Provide the (X, Y) coordinate of the cell's center where the given text is located.  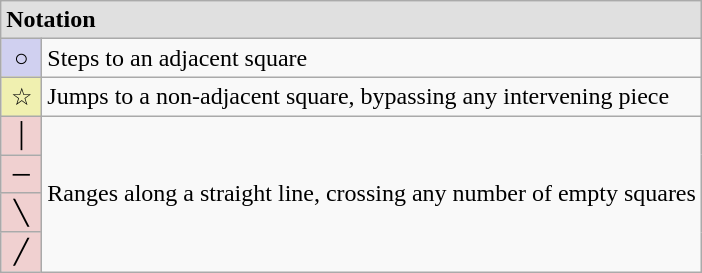
─ (22, 173)
Ranges along a straight line, crossing any number of empty squares (372, 194)
○ (22, 58)
╲ (22, 213)
│ (22, 135)
Jumps to a non-adjacent square, bypassing any intervening piece (372, 97)
Steps to an adjacent square (372, 58)
Notation (352, 20)
╱ (22, 252)
☆ (22, 97)
